Identify which cell holds the provided text, then report its [X, Y] central coordinate. 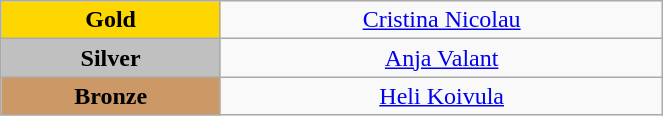
Silver [111, 58]
Anja Valant [441, 58]
Cristina Nicolau [441, 20]
Heli Koivula [441, 96]
Bronze [111, 96]
Gold [111, 20]
